Return the [X, Y] coordinate for the center point of the cell that contains the specified text.  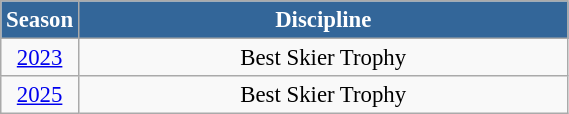
2025 [40, 95]
Discipline [323, 20]
Season [40, 20]
2023 [40, 58]
